Scan for the cell matching the given text and deliver its [x, y] coordinate at center. 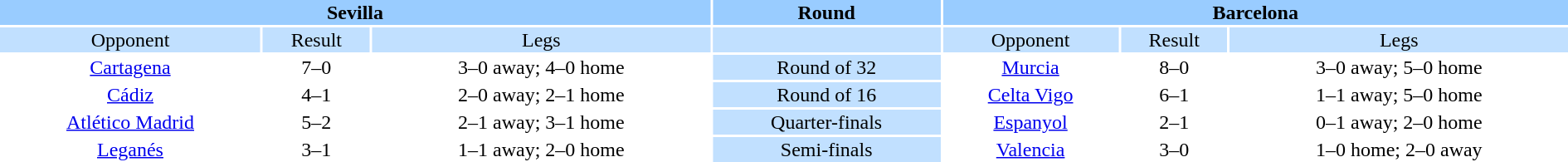
2–0 away; 2–1 home [541, 95]
6–1 [1175, 95]
7–0 [317, 67]
1–1 away; 5–0 home [1399, 95]
3–1 [317, 150]
5–2 [317, 122]
1–0 home; 2–0 away [1399, 150]
2–1 [1175, 122]
3–0 away; 4–0 home [541, 67]
Valencia [1030, 150]
Round of 16 [826, 95]
Barcelona [1255, 12]
Celta Vigo [1030, 95]
1–1 away; 2–0 home [541, 150]
Semi-finals [826, 150]
Atlético Madrid [130, 122]
Sevilla [355, 12]
Quarter-finals [826, 122]
4–1 [317, 95]
Leganés [130, 150]
Round [826, 12]
0–1 away; 2–0 home [1399, 122]
Cádiz [130, 95]
Round of 32 [826, 67]
Murcia [1030, 67]
2–1 away; 3–1 home [541, 122]
3–0 [1175, 150]
8–0 [1175, 67]
Cartagena [130, 67]
3–0 away; 5–0 home [1399, 67]
Espanyol [1030, 122]
